Provide the (x, y) coordinate of the cell's center where the given text is located.  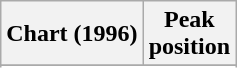
Chart (1996) (72, 34)
Peakposition (189, 34)
